For the text-containing cell, return its midpoint in (x, y) coordinate format. 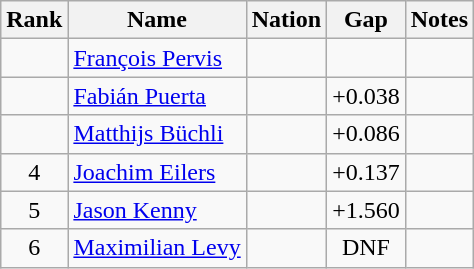
Fabián Puerta (157, 96)
Name (157, 20)
Jason Kenny (157, 210)
+0.137 (366, 172)
Gap (366, 20)
5 (34, 210)
6 (34, 248)
Matthijs Büchli (157, 134)
+0.086 (366, 134)
Nation (286, 20)
DNF (366, 248)
Rank (34, 20)
4 (34, 172)
Joachim Eilers (157, 172)
+0.038 (366, 96)
Maximilian Levy (157, 248)
Notes (439, 20)
+1.560 (366, 210)
François Pervis (157, 58)
